Detect which cell encompasses the target text, then output its [X, Y] center coordinate. 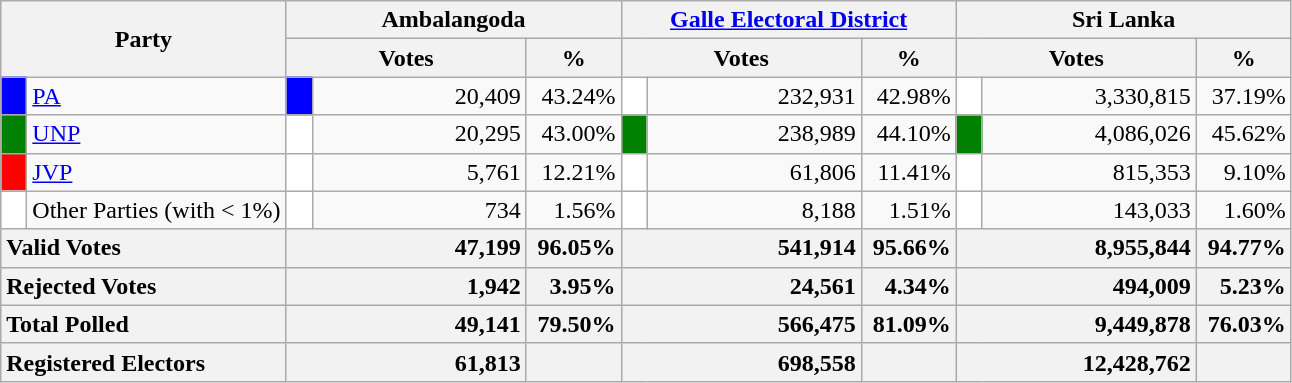
8,188 [754, 210]
Ambalangoda [454, 20]
9.10% [1244, 172]
12,428,762 [1076, 362]
1.56% [574, 210]
43.24% [574, 96]
541,914 [741, 248]
3.95% [574, 286]
9,449,878 [1076, 324]
43.00% [574, 134]
PA [156, 96]
61,813 [406, 362]
79.50% [574, 324]
5.23% [1244, 286]
37.19% [1244, 96]
232,931 [754, 96]
4,086,026 [1089, 134]
95.66% [908, 248]
1.60% [1244, 210]
12.21% [574, 172]
698,558 [741, 362]
UNP [156, 134]
47,199 [406, 248]
94.77% [1244, 248]
4.34% [908, 286]
734 [419, 210]
143,033 [1089, 210]
49,141 [406, 324]
42.98% [908, 96]
20,409 [419, 96]
Sri Lanka [1124, 20]
45.62% [1244, 134]
1,942 [406, 286]
Party [144, 39]
44.10% [908, 134]
815,353 [1089, 172]
24,561 [741, 286]
81.09% [908, 324]
61,806 [754, 172]
Other Parties (with < 1%) [156, 210]
96.05% [574, 248]
Valid Votes [144, 248]
Registered Electors [144, 362]
Galle Electoral District [788, 20]
Rejected Votes [144, 286]
1.51% [908, 210]
494,009 [1076, 286]
11.41% [908, 172]
566,475 [741, 324]
JVP [156, 172]
76.03% [1244, 324]
Total Polled [144, 324]
5,761 [419, 172]
3,330,815 [1089, 96]
238,989 [754, 134]
8,955,844 [1076, 248]
20,295 [419, 134]
